Identify which cell holds the provided text, then report its (x, y) central coordinate. 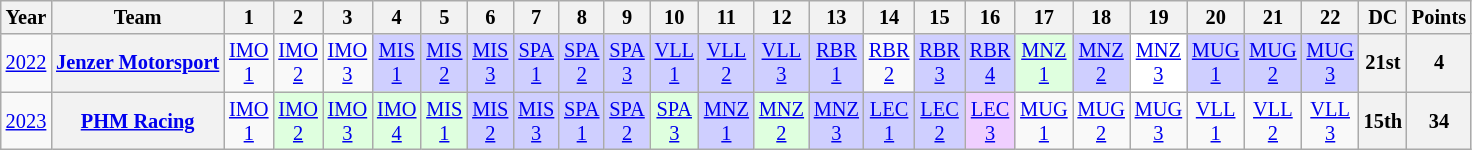
Year (26, 17)
3 (348, 17)
RBR2 (889, 63)
LEC3 (990, 121)
22 (1330, 17)
IMO4 (396, 121)
5 (444, 17)
34 (1439, 121)
RBR3 (939, 63)
RBR1 (836, 63)
11 (726, 17)
21 (1272, 17)
8 (582, 17)
14 (889, 17)
Jenzer Motorsport (138, 63)
9 (626, 17)
13 (836, 17)
20 (1216, 17)
2 (298, 17)
RBR4 (990, 63)
19 (1158, 17)
LEC1 (889, 121)
16 (990, 17)
1 (248, 17)
10 (674, 17)
17 (1044, 17)
15 (939, 17)
7 (536, 17)
2022 (26, 63)
15th (1383, 121)
6 (490, 17)
Points (1439, 17)
PHM Racing (138, 121)
DC (1383, 17)
Team (138, 17)
21st (1383, 63)
LEC2 (939, 121)
12 (782, 17)
18 (1100, 17)
2023 (26, 121)
